Return the (x, y) coordinate for the center point of the cell that contains the specified text.  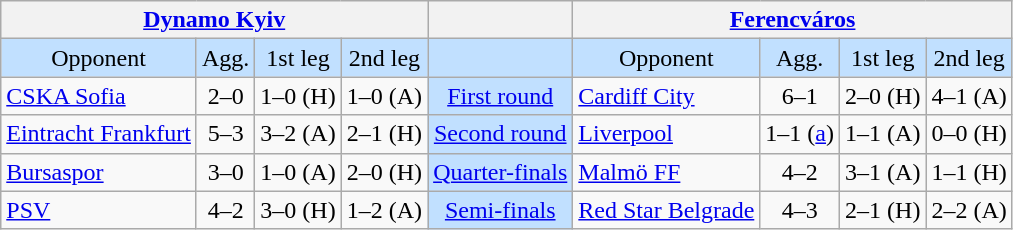
1–2 (A) (384, 210)
3–0 (H) (298, 210)
Ferencváros (793, 20)
1–0 (H) (298, 96)
Red Star Belgrade (666, 210)
PSV (99, 210)
1–1 (a) (800, 134)
Liverpool (666, 134)
Malmö FF (666, 172)
Quarter-finals (500, 172)
Bursaspor (99, 172)
Dynamo Kyiv (214, 20)
3–2 (A) (298, 134)
Eintracht Frankfurt (99, 134)
6–1 (800, 96)
0–0 (H) (969, 134)
First round (500, 96)
3–0 (225, 172)
1–1 (A) (883, 134)
3–1 (A) (883, 172)
2–2 (A) (969, 210)
5–3 (225, 134)
Semi-finals (500, 210)
1–1 (H) (969, 172)
Second round (500, 134)
4–1 (A) (969, 96)
4–3 (800, 210)
Cardiff City (666, 96)
2–0 (225, 96)
CSKA Sofia (99, 96)
